Determine the [X, Y] coordinate at the center of the cell enclosing the given text.  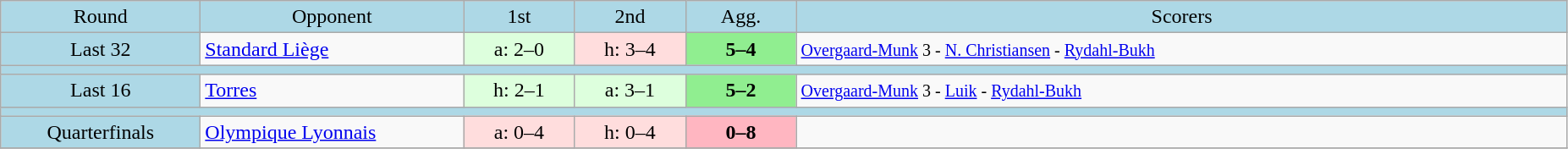
Round [101, 17]
1st [520, 17]
h: 3–4 [630, 49]
5–2 [741, 91]
a: 3–1 [630, 91]
Last 32 [101, 49]
Overgaard-Munk 3 - N. Christiansen - Rydahl-Bukh [1181, 49]
h: 2–1 [520, 91]
0–8 [741, 132]
Opponent [332, 17]
Scorers [1181, 17]
h: 0–4 [630, 132]
a: 0–4 [520, 132]
2nd [630, 17]
Overgaard-Munk 3 - Luik - Rydahl-Bukh [1181, 91]
Standard Liège [332, 49]
5–4 [741, 49]
a: 2–0 [520, 49]
Torres [332, 91]
Agg. [741, 17]
Olympique Lyonnais [332, 132]
Last 16 [101, 91]
Quarterfinals [101, 132]
